Detect which cell encompasses the target text, then output its (x, y) center coordinate. 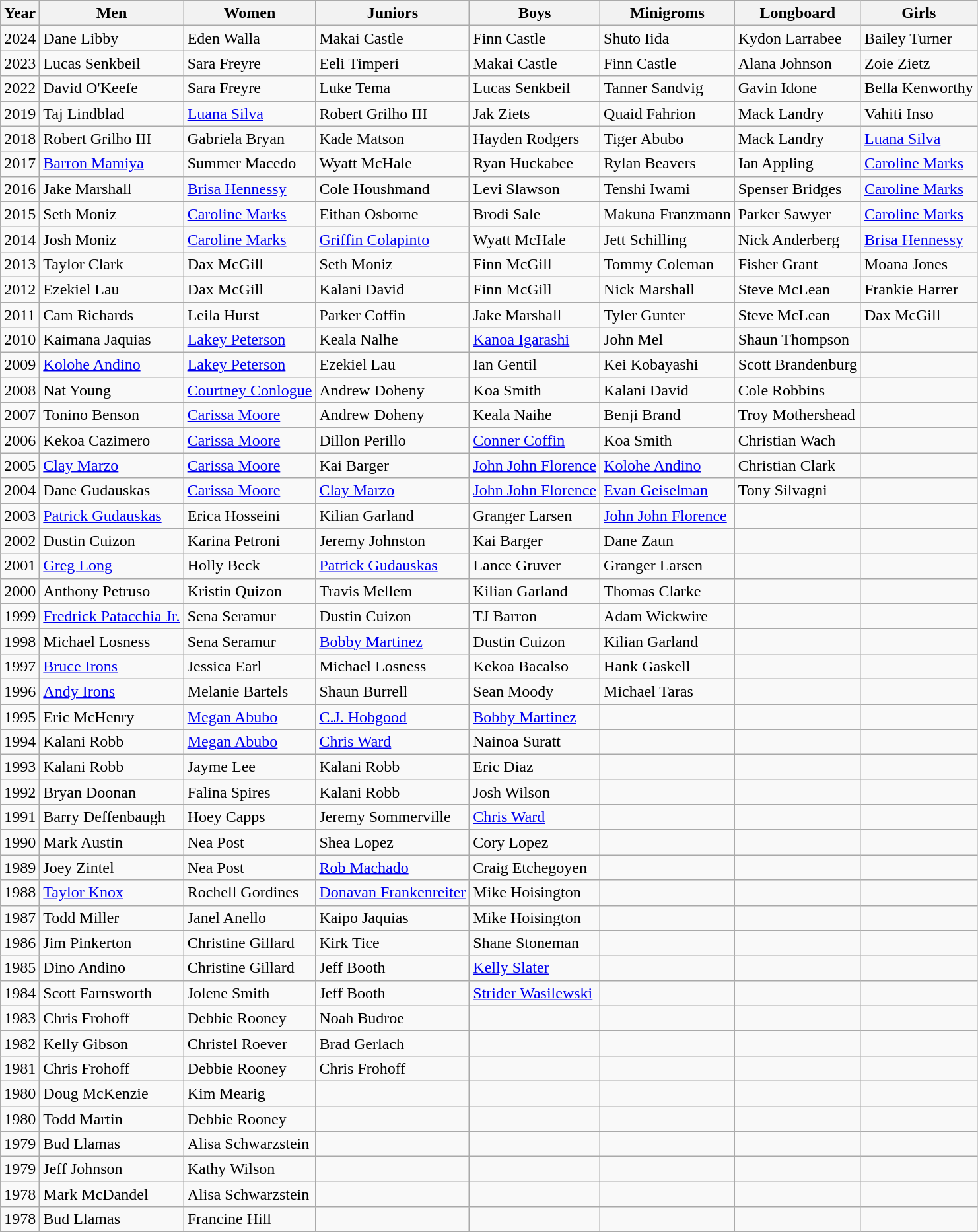
2012 (20, 289)
Longboard (798, 13)
Melanie Bartels (250, 691)
Bryan Doonan (112, 792)
Taj Lindblad (112, 114)
Troy Mothershead (798, 415)
Kei Kobayashi (668, 365)
Hayden Rodgers (535, 139)
Eden Walla (250, 38)
2000 (20, 591)
Jak Ziets (535, 114)
Christel Roever (250, 1043)
Nainoa Suratt (535, 742)
2022 (20, 88)
Tyler Gunter (668, 315)
1996 (20, 691)
Cam Richards (112, 315)
Luke Tema (392, 88)
Mark Austin (112, 842)
Francine Hill (250, 1219)
Falina Spires (250, 792)
Kaimana Jaquias (112, 340)
Keala Naihe (535, 415)
1999 (20, 616)
Todd Martin (112, 1119)
Ian Gentil (535, 365)
Michael Taras (668, 691)
Kade Matson (392, 139)
Dane Zaun (668, 541)
Barry Deffenbaugh (112, 817)
Eric McHenry (112, 716)
Frankie Harrer (919, 289)
1982 (20, 1043)
Jeremy Johnston (392, 541)
Zoie Zietz (919, 63)
Tommy Coleman (668, 264)
2006 (20, 440)
Nick Marshall (668, 289)
Bailey Turner (919, 38)
Tiger Abubo (668, 139)
2016 (20, 189)
Shea Lopez (392, 842)
Anthony Petruso (112, 591)
1989 (20, 868)
Jayme Lee (250, 767)
Doug McKenzie (112, 1093)
Kim Mearig (250, 1093)
Jessica Earl (250, 666)
Alana Johnson (798, 63)
1993 (20, 767)
Cory Lopez (535, 842)
Strider Wasilewski (535, 993)
Janel Anello (250, 918)
Benji Brand (668, 415)
C.J. Hobgood (392, 716)
Jett Schilling (668, 239)
Juniors (392, 13)
Moana Jones (919, 264)
Brodi Sale (535, 214)
Jeff Johnson (112, 1169)
Gavin Idone (798, 88)
2024 (20, 38)
2001 (20, 566)
1995 (20, 716)
1981 (20, 1068)
Kirk Tice (392, 943)
Hank Gaskell (668, 666)
2014 (20, 239)
2005 (20, 465)
2004 (20, 491)
Shaun Thompson (798, 340)
Parker Coffin (392, 315)
Noah Budroe (392, 1018)
John Mel (668, 340)
Travis Mellem (392, 591)
1988 (20, 893)
Kanoa Igarashi (535, 340)
Joey Zintel (112, 868)
Kelly Slater (535, 968)
Fisher Grant (798, 264)
Jolene Smith (250, 993)
Shuto Iida (668, 38)
Bella Kenworthy (919, 88)
Bruce Irons (112, 666)
1984 (20, 993)
Tonino Benson (112, 415)
Thomas Clarke (668, 591)
Cole Houshmand (392, 189)
Cole Robbins (798, 390)
Keala Nalhe (392, 340)
2009 (20, 365)
Kristin Quizon (250, 591)
Josh Moniz (112, 239)
Summer Macedo (250, 164)
1998 (20, 641)
Rylan Beavers (668, 164)
Hoey Capps (250, 817)
Parker Sawyer (798, 214)
Ryan Huckabee (535, 164)
Girls (919, 13)
Boys (535, 13)
Kathy Wilson (250, 1169)
Scott Brandenburg (798, 365)
Eithan Osborne (392, 214)
Craig Etchegoyen (535, 868)
1985 (20, 968)
Nat Young (112, 390)
Gabriela Bryan (250, 139)
Kekoa Bacalso (535, 666)
2017 (20, 164)
1987 (20, 918)
Evan Geiselman (668, 491)
Donavan Frankenreiter (392, 893)
Kydon Larrabee (798, 38)
Lance Gruver (535, 566)
Holly Beck (250, 566)
Scott Farnsworth (112, 993)
Dane Gudauskas (112, 491)
Tony Silvagni (798, 491)
Jeremy Sommerville (392, 817)
Erica Hosseini (250, 516)
2007 (20, 415)
Levi Slawson (535, 189)
1994 (20, 742)
TJ Barron (535, 616)
Courtney Conlogue (250, 390)
Ian Appling (798, 164)
Karina Petroni (250, 541)
2003 (20, 516)
Adam Wickwire (668, 616)
Leila Hurst (250, 315)
Dillon Perillo (392, 440)
Kelly Gibson (112, 1043)
Christian Wach (798, 440)
1986 (20, 943)
2018 (20, 139)
Kekoa Cazimero (112, 440)
Rob Machado (392, 868)
2019 (20, 114)
2011 (20, 315)
Fredrick Patacchia Jr. (112, 616)
Taylor Clark (112, 264)
Minigroms (668, 13)
Men (112, 13)
Dane Libby (112, 38)
Shane Stoneman (535, 943)
Vahiti Inso (919, 114)
Greg Long (112, 566)
2010 (20, 340)
Todd Miller (112, 918)
Jim Pinkerton (112, 943)
Josh Wilson (535, 792)
Mark McDandel (112, 1194)
2015 (20, 214)
1990 (20, 842)
Andy Irons (112, 691)
Dino Andino (112, 968)
Shaun Burrell (392, 691)
1983 (20, 1018)
Griffin Colapinto (392, 239)
Brad Gerlach (392, 1043)
Conner Coffin (535, 440)
1997 (20, 666)
Kaipo Jaquias (392, 918)
Makuna Franzmann (668, 214)
Nick Anderberg (798, 239)
Eeli Timperi (392, 63)
Women (250, 13)
Quaid Fahrion (668, 114)
1992 (20, 792)
2002 (20, 541)
Barron Mamiya (112, 164)
2008 (20, 390)
2023 (20, 63)
David O'Keefe (112, 88)
2013 (20, 264)
1991 (20, 817)
Tenshi Iwami (668, 189)
Eric Diaz (535, 767)
Christian Clark (798, 465)
Tanner Sandvig (668, 88)
Rochell Gordines (250, 893)
Sean Moody (535, 691)
Year (20, 13)
Spenser Bridges (798, 189)
Taylor Knox (112, 893)
